Extract the (X, Y) coordinate from the center of the cell holding the provided text.  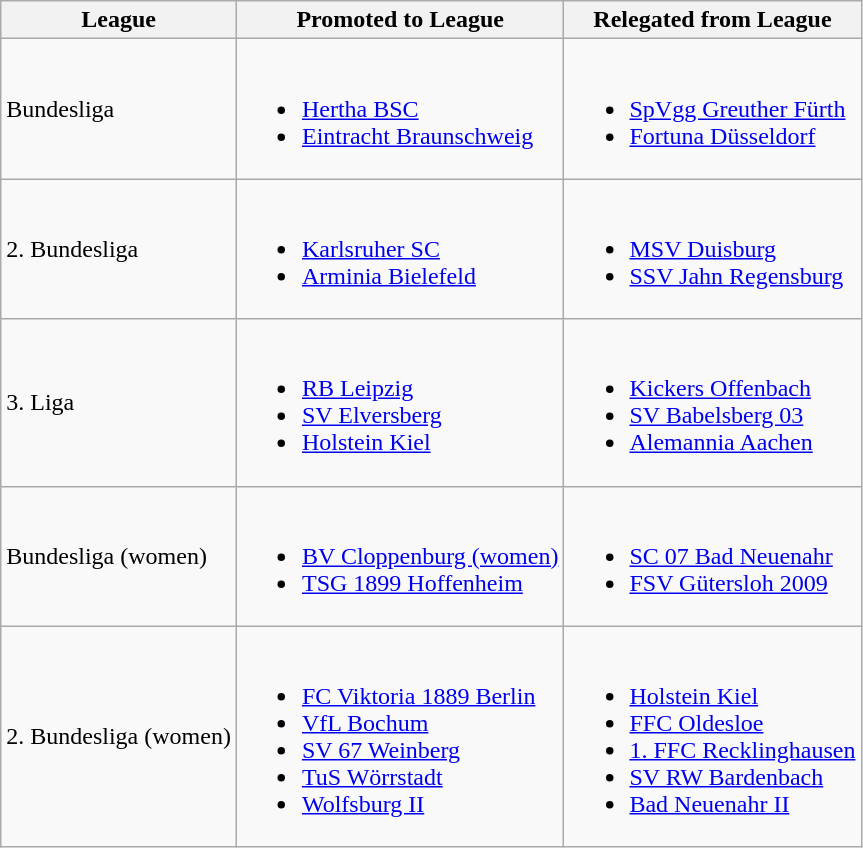
League (119, 20)
SC 07 Bad NeuenahrFSV Gütersloh 2009 (712, 556)
Bundesliga (119, 109)
2. Bundesliga (women) (119, 736)
FC Viktoria 1889 BerlinVfL BochumSV 67 WeinbergTuS WörrstadtWolfsburg II (400, 736)
Bundesliga (women) (119, 556)
Hertha BSCEintracht Braunschweig (400, 109)
2. Bundesliga (119, 249)
Karlsruher SCArminia Bielefeld (400, 249)
Kickers OffenbachSV Babelsberg 03Alemannia Aachen (712, 402)
Relegated from League (712, 20)
Promoted to League (400, 20)
RB LeipzigSV ElversbergHolstein Kiel (400, 402)
MSV DuisburgSSV Jahn Regensburg (712, 249)
BV Cloppenburg (women)TSG 1899 Hoffenheim (400, 556)
SpVgg Greuther FürthFortuna Düsseldorf (712, 109)
Holstein KielFFC Oldesloe1. FFC RecklinghausenSV RW BardenbachBad Neuenahr II (712, 736)
3. Liga (119, 402)
